Output the [x, y] coordinate of the center of the cell containing the given text.  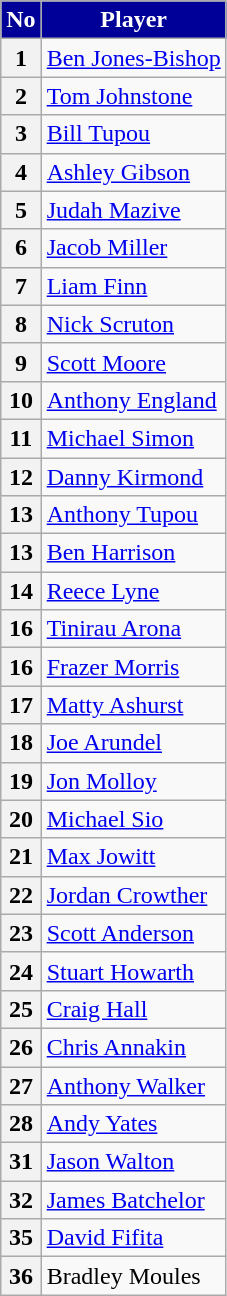
10 [21, 400]
Matty Ashurst [134, 705]
David Fifita [134, 1238]
27 [21, 1085]
2 [21, 96]
Bradley Moules [134, 1276]
Craig Hall [134, 1009]
17 [21, 705]
18 [21, 743]
Ben Jones-Bishop [134, 58]
9 [21, 362]
32 [21, 1200]
1 [21, 58]
Michael Sio [134, 819]
24 [21, 971]
Frazer Morris [134, 667]
Joe Arundel [134, 743]
James Batchelor [134, 1200]
3 [21, 134]
Max Jowitt [134, 857]
8 [21, 324]
22 [21, 895]
No [21, 20]
14 [21, 591]
Anthony Walker [134, 1085]
Tom Johnstone [134, 96]
19 [21, 781]
Ben Harrison [134, 553]
23 [21, 933]
Andy Yates [134, 1124]
Scott Anderson [134, 933]
Liam Finn [134, 286]
Chris Annakin [134, 1047]
7 [21, 286]
11 [21, 438]
Anthony England [134, 400]
26 [21, 1047]
5 [21, 210]
21 [21, 857]
Anthony Tupou [134, 515]
Jason Walton [134, 1162]
Judah Mazive [134, 210]
12 [21, 477]
Player [134, 20]
31 [21, 1162]
Jordan Crowther [134, 895]
Scott Moore [134, 362]
25 [21, 1009]
28 [21, 1124]
4 [21, 172]
Tinirau Arona [134, 629]
Jacob Miller [134, 248]
Ashley Gibson [134, 172]
35 [21, 1238]
6 [21, 248]
Reece Lyne [134, 591]
Jon Molloy [134, 781]
Danny Kirmond [134, 477]
36 [21, 1276]
Nick Scruton [134, 324]
Bill Tupou [134, 134]
Stuart Howarth [134, 971]
Michael Simon [134, 438]
20 [21, 819]
